Capture the cell that displays the provided text and extract its (x, y) central coordinate. 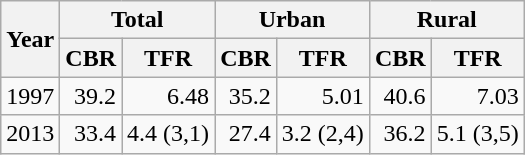
3.2 (2,4) (322, 134)
Rural (446, 20)
33.4 (91, 134)
5.1 (3,5) (478, 134)
1997 (30, 96)
Total (138, 20)
5.01 (322, 96)
2013 (30, 134)
39.2 (91, 96)
36.2 (400, 134)
40.6 (400, 96)
4.4 (3,1) (168, 134)
27.4 (246, 134)
Urban (292, 20)
7.03 (478, 96)
6.48 (168, 96)
35.2 (246, 96)
Year (30, 39)
